Pinpoint the cell where the given text exists, returning its [X, Y] midpoint coordinate. 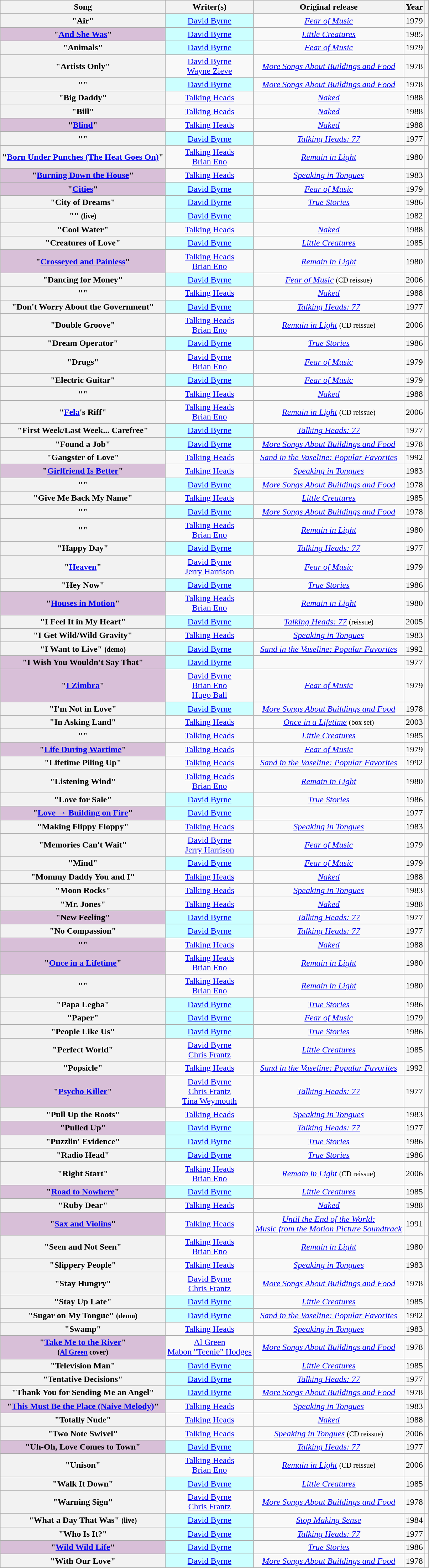
Talking Heads: 77 (reissue) [329, 622]
"Pulled Up" [83, 1128]
"And She Was" [83, 34]
Fear of Music (CD reissue) [329, 280]
"Dream Operator" [83, 343]
"Cities" [83, 189]
"Tentative Decisions" [83, 1379]
"Burning Down the House" [83, 175]
"What a Day That Was" (live) [83, 1520]
"Big Daddy" [83, 98]
Year [414, 7]
"Artists Only" [83, 66]
"Slippery People" [83, 1265]
"Thank You for Sending Me an Angel" [83, 1393]
"Mind" [83, 863]
Writer(s) [210, 7]
Once in a Lifetime (box set) [329, 722]
"Memories Can't Wait" [83, 845]
"Perfect World" [83, 1050]
"Lifetime Piling Up" [83, 763]
"I Zimbra" [83, 685]
David ByrneBrian EnoHugo Ball [210, 685]
1991 [414, 1223]
"Warning Sign" [83, 1502]
"I Get Wild/Wild Gravity" [83, 635]
"Wild Wild Life" [83, 1547]
"Sugar on My Tongue" (demo) [83, 1315]
"Walk It Down" [83, 1483]
Original release [329, 7]
"Mommy Daddy You and I" [83, 877]
"Who Is It?" [83, 1534]
"Listening Wind" [83, 781]
"I Wish You Wouldn't Say That" [83, 662]
"Animals" [83, 48]
"Psycho Killer" [83, 1091]
"Life During Wartime" [83, 749]
"Fela's Riff" [83, 412]
Stop Making Sense [329, 1520]
"Television Man" [83, 1366]
Speaking in Tongues (CD reissue) [329, 1433]
"Two Note Swivel" [83, 1433]
"Making Flippy Floppy" [83, 827]
"Take Me to the River" (Al Green cover) [83, 1347]
2005 [414, 622]
"Happy Day" [83, 548]
"Hey Now" [83, 585]
Song [83, 7]
"Ruby Dear" [83, 1205]
"Drugs" [83, 361]
"Unison" [83, 1465]
"Houses in Motion" [83, 603]
"Air" [83, 21]
"Totally Nude" [83, 1420]
"Mr. Jones" [83, 904]
David ByrneBrian Eno [210, 361]
"Girlfriend Is Better" [83, 471]
"Radio Head" [83, 1155]
"Gangster of Love" [83, 458]
"Sax and Violins" [83, 1223]
"In Asking Land" [83, 722]
"Creatures of Love" [83, 243]
"Pull Up the Roots" [83, 1114]
David ByrneChris FrantzTina Weymouth [210, 1091]
David ByrneWayne Zieve [210, 66]
"This Must Be the Place (Naive Melody)" [83, 1406]
"Crosseyed and Painless" [83, 261]
"Double Groove" [83, 325]
1982 [414, 216]
"Once in a Lifetime" [83, 963]
"Uh-Oh, Love Comes to Town" [83, 1447]
"Seen and Not Seen" [83, 1247]
"Paper" [83, 1018]
"Papa Legba" [83, 1004]
2003 [414, 722]
"First Week/Last Week... Carefree" [83, 430]
"Swamp" [83, 1329]
"Heaven" [83, 566]
"Road to Nowhere" [83, 1192]
"Blind" [83, 125]
"I Want to Live" (demo) [83, 649]
"People Like Us" [83, 1031]
"Stay Up Late" [83, 1302]
"Popsicle" [83, 1068]
"Born Under Punches (The Heat Goes On)" [83, 157]
"Stay Hungry" [83, 1284]
1984 [414, 1520]
"Right Start" [83, 1173]
"Cool Water" [83, 229]
"Puzzlin' Evidence" [83, 1141]
"New Feeling" [83, 917]
"With Our Love" [83, 1561]
"No Compassion" [83, 931]
"City of Dreams" [83, 202]
Al GreenMabon "Teenie" Hodges [210, 1347]
Until the End of the World:Music from the Motion Picture Soundtrack [329, 1223]
"Found a Job" [83, 444]
"Electric Guitar" [83, 380]
"I'm Not in Love" [83, 708]
"Give Me Back My Name" [83, 498]
"I Feel It in My Heart" [83, 622]
"Love for Sale" [83, 799]
"Love → Building on Fire" [83, 813]
"" (live) [83, 216]
"Bill" [83, 111]
"Moon Rocks" [83, 890]
"Don't Worry About the Government" [83, 307]
"Dancing for Money" [83, 280]
